Locate the cell with the specified text and output its (X, Y) center coordinate. 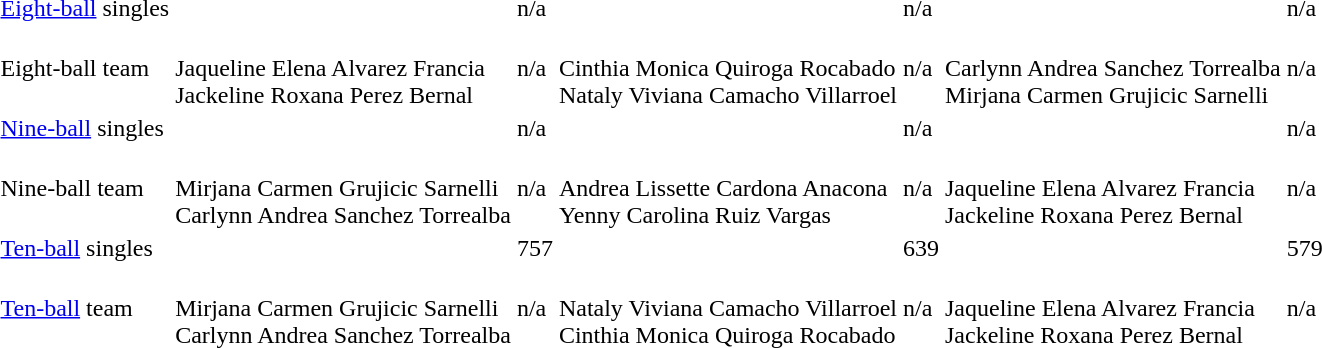
757 (534, 248)
Andrea Lissette Cardona AnaconaYenny Carolina Ruiz Vargas (728, 188)
Cinthia Monica Quiroga RocabadoNataly Viviana Camacho Villarroel (728, 68)
639 (922, 248)
Mirjana Carmen Grujicic SarnelliCarlynn Andrea Sanchez Torrealba (344, 188)
Carlynn Andrea Sanchez TorrealbaMirjana Carmen Grujicic Sarnelli (1114, 68)
